Locate the cell with the specified text and output its [x, y] center coordinate. 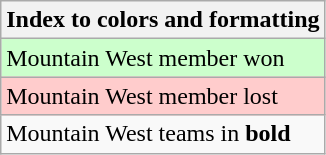
Mountain West member lost [163, 96]
Mountain West teams in bold [163, 134]
Mountain West member won [163, 58]
Index to colors and formatting [163, 20]
